Provide the [X, Y] coordinate of the cell's center where the given text is located.  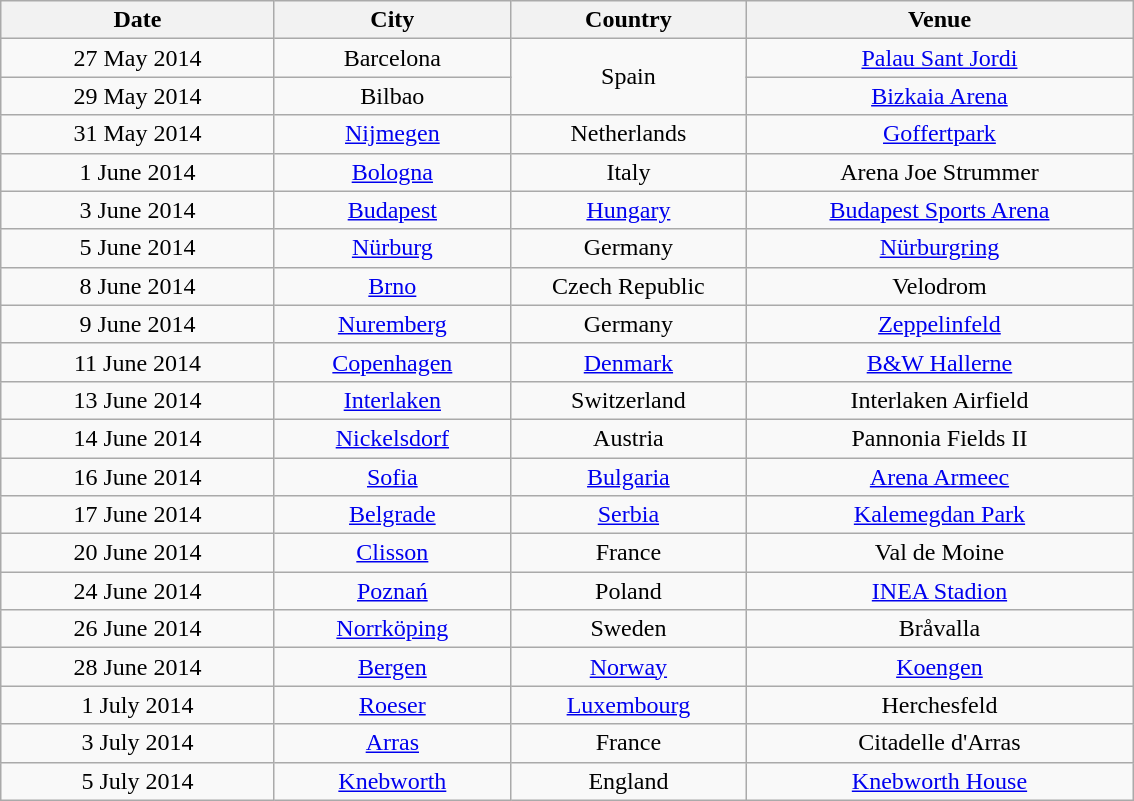
Spain [628, 77]
Bulgaria [628, 477]
Interlaken Airfield [939, 400]
Koengen [939, 667]
Date [138, 20]
14 June 2014 [138, 438]
24 June 2014 [138, 591]
1 July 2014 [138, 705]
17 June 2014 [138, 515]
29 May 2014 [138, 96]
26 June 2014 [138, 629]
3 July 2014 [138, 743]
Interlaken [392, 400]
B&W Hallerne [939, 362]
Knebworth [392, 781]
Arras [392, 743]
England [628, 781]
Bilbao [392, 96]
Sweden [628, 629]
27 May 2014 [138, 58]
11 June 2014 [138, 362]
16 June 2014 [138, 477]
5 June 2014 [138, 248]
Bizkaia Arena [939, 96]
Pannonia Fields II [939, 438]
Copenhagen [392, 362]
28 June 2014 [138, 667]
Denmark [628, 362]
Netherlands [628, 134]
Budapest Sports Arena [939, 210]
Barcelona [392, 58]
Belgrade [392, 515]
1 June 2014 [138, 172]
Country [628, 20]
Italy [628, 172]
Norway [628, 667]
Nürburg [392, 248]
Herchesfeld [939, 705]
Citadelle d'Arras [939, 743]
INEA Stadion [939, 591]
Bråvalla [939, 629]
Zeppelinfeld [939, 324]
Kalemegdan Park [939, 515]
13 June 2014 [138, 400]
Velodrom [939, 286]
Nickelsdorf [392, 438]
Knebworth House [939, 781]
Bergen [392, 667]
Poland [628, 591]
20 June 2014 [138, 553]
Nuremberg [392, 324]
Austria [628, 438]
Clisson [392, 553]
City [392, 20]
5 July 2014 [138, 781]
Budapest [392, 210]
Goffertpark [939, 134]
Nijmegen [392, 134]
Sofia [392, 477]
Nürburgring [939, 248]
Palau Sant Jordi [939, 58]
Venue [939, 20]
Bologna [392, 172]
Arena Armeec [939, 477]
Arena Joe Strummer [939, 172]
Norrköping [392, 629]
9 June 2014 [138, 324]
Czech Republic [628, 286]
8 June 2014 [138, 286]
Luxembourg [628, 705]
Brno [392, 286]
Val de Moine [939, 553]
3 June 2014 [138, 210]
31 May 2014 [138, 134]
Poznań [392, 591]
Roeser [392, 705]
Switzerland [628, 400]
Serbia [628, 515]
Hungary [628, 210]
